Identify which cell holds the provided text, then report its (x, y) central coordinate. 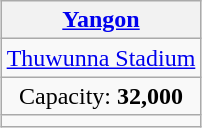
Yangon (101, 20)
Capacity: 32,000 (101, 96)
Thuwunna Stadium (101, 58)
